Identify which cell holds the provided text, then report its (x, y) central coordinate. 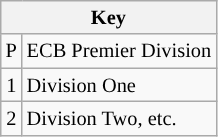
Division Two, etc. (119, 118)
ECB Premier Division (119, 51)
1 (12, 85)
Key (108, 17)
P (12, 51)
2 (12, 118)
Division One (119, 85)
